Capture the cell that displays the provided text and extract its (X, Y) central coordinate. 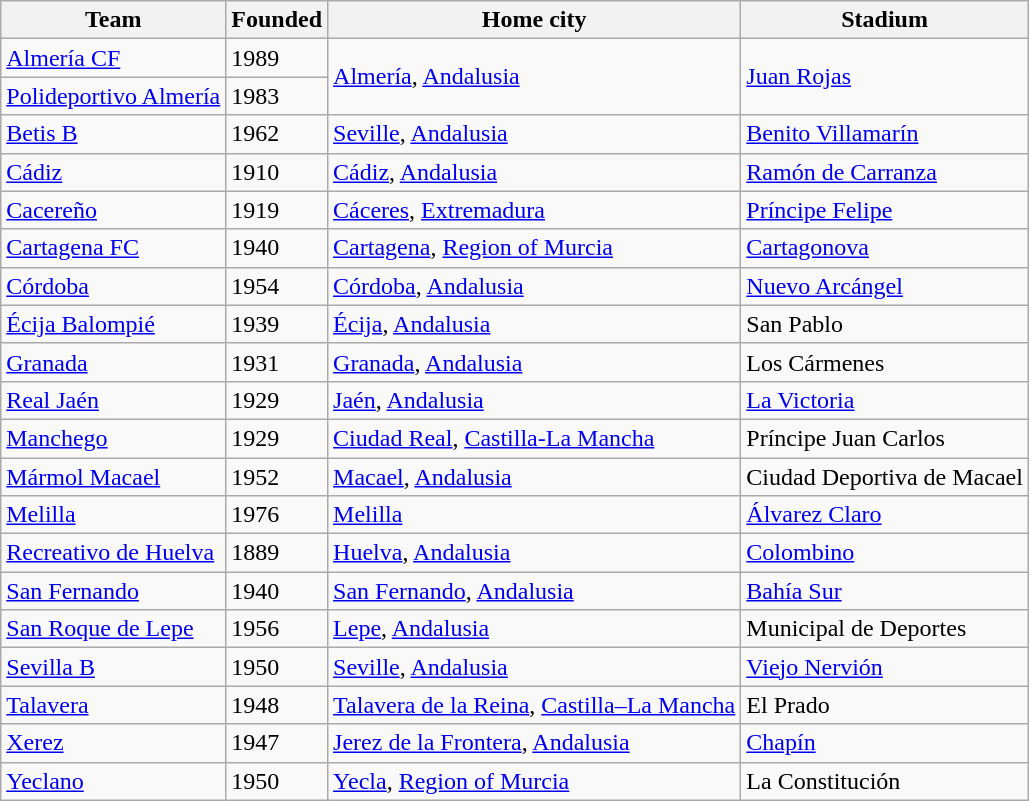
La Victoria (885, 400)
Nuevo Arcángel (885, 286)
Jerez de la Frontera, Andalusia (534, 743)
1931 (277, 362)
Polideportivo Almería (114, 96)
Municipal de Deportes (885, 629)
Almería, Andalusia (534, 77)
Cartagena, Region of Murcia (534, 248)
Yecla, Region of Murcia (534, 781)
Huelva, Andalusia (534, 553)
Córdoba (114, 286)
1889 (277, 553)
Betis B (114, 134)
Lepe, Andalusia (534, 629)
1947 (277, 743)
1962 (277, 134)
Ciudad Real, Castilla-La Mancha (534, 438)
Cartagena FC (114, 248)
Príncipe Juan Carlos (885, 438)
1948 (277, 705)
Cádiz, Andalusia (534, 172)
Talavera de la Reina, Castilla–La Mancha (534, 705)
Xerez (114, 743)
Macael, Andalusia (534, 477)
Córdoba, Andalusia (534, 286)
San Pablo (885, 324)
Real Jaén (114, 400)
Granada, Andalusia (534, 362)
1939 (277, 324)
Jaén, Andalusia (534, 400)
1976 (277, 515)
1919 (277, 210)
1956 (277, 629)
Talavera (114, 705)
Benito Villamarín (885, 134)
Sevilla B (114, 667)
San Fernando, Andalusia (534, 591)
Granada (114, 362)
San Roque de Lepe (114, 629)
Cartagonova (885, 248)
Ciudad Deportiva de Macael (885, 477)
Écija, Andalusia (534, 324)
Almería CF (114, 58)
Stadium (885, 20)
Chapín (885, 743)
Príncipe Felipe (885, 210)
Team (114, 20)
1952 (277, 477)
Recreativo de Huelva (114, 553)
Cacereño (114, 210)
Bahía Sur (885, 591)
Founded (277, 20)
Yeclano (114, 781)
1983 (277, 96)
Ramón de Carranza (885, 172)
La Constitución (885, 781)
1989 (277, 58)
Manchego (114, 438)
Cáceres, Extremadura (534, 210)
El Prado (885, 705)
1910 (277, 172)
1954 (277, 286)
Cádiz (114, 172)
Álvarez Claro (885, 515)
San Fernando (114, 591)
Juan Rojas (885, 77)
Los Cármenes (885, 362)
Viejo Nervión (885, 667)
Mármol Macael (114, 477)
Écija Balompié (114, 324)
Colombino (885, 553)
Home city (534, 20)
